Pinpoint the cell where the given text exists, returning its (X, Y) midpoint coordinate. 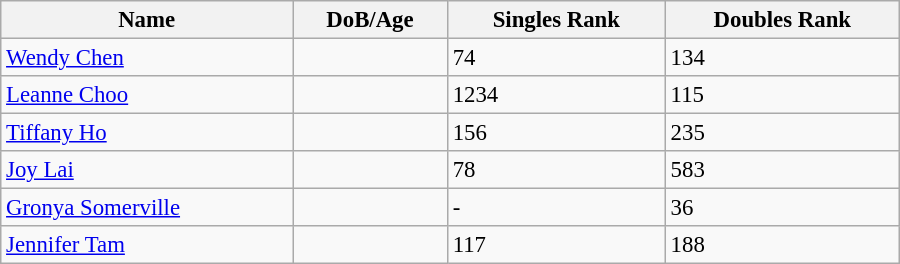
134 (782, 58)
36 (782, 208)
235 (782, 133)
Tiffany Ho (147, 133)
115 (782, 95)
Doubles Rank (782, 20)
Wendy Chen (147, 58)
74 (556, 58)
Leanne Choo (147, 95)
583 (782, 170)
Joy Lai (147, 170)
Name (147, 20)
1234 (556, 95)
188 (782, 245)
117 (556, 245)
78 (556, 170)
Singles Rank (556, 20)
156 (556, 133)
DoB/Age (370, 20)
- (556, 208)
Jennifer Tam (147, 245)
Gronya Somerville (147, 208)
